Output the [X, Y] coordinate of the center of the cell containing the given text.  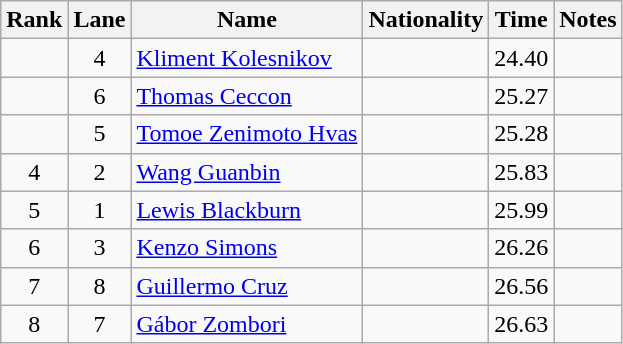
Lewis Blackburn [247, 210]
3 [100, 248]
Kenzo Simons [247, 248]
25.99 [522, 210]
Lane [100, 20]
Nationality [426, 20]
26.56 [522, 286]
Kliment Kolesnikov [247, 58]
26.63 [522, 324]
Gábor Zombori [247, 324]
Rank [34, 20]
25.27 [522, 96]
24.40 [522, 58]
Wang Guanbin [247, 172]
1 [100, 210]
Name [247, 20]
Thomas Ceccon [247, 96]
25.28 [522, 134]
Guillermo Cruz [247, 286]
26.26 [522, 248]
Notes [588, 20]
25.83 [522, 172]
2 [100, 172]
Tomoe Zenimoto Hvas [247, 134]
Time [522, 20]
